Search for the cell housing the specified text and yield its [x, y] center coordinate. 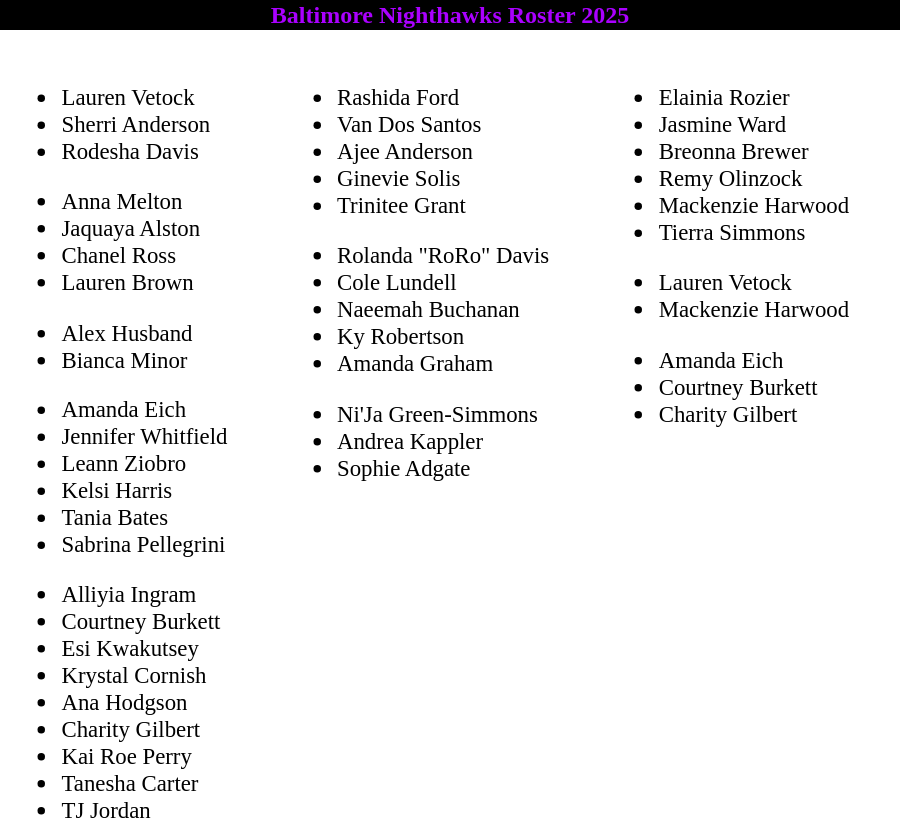
Baltimore Nighthawks Roster 2025 [450, 15]
